Extract the (X, Y) coordinate from the center of the cell holding the provided text.  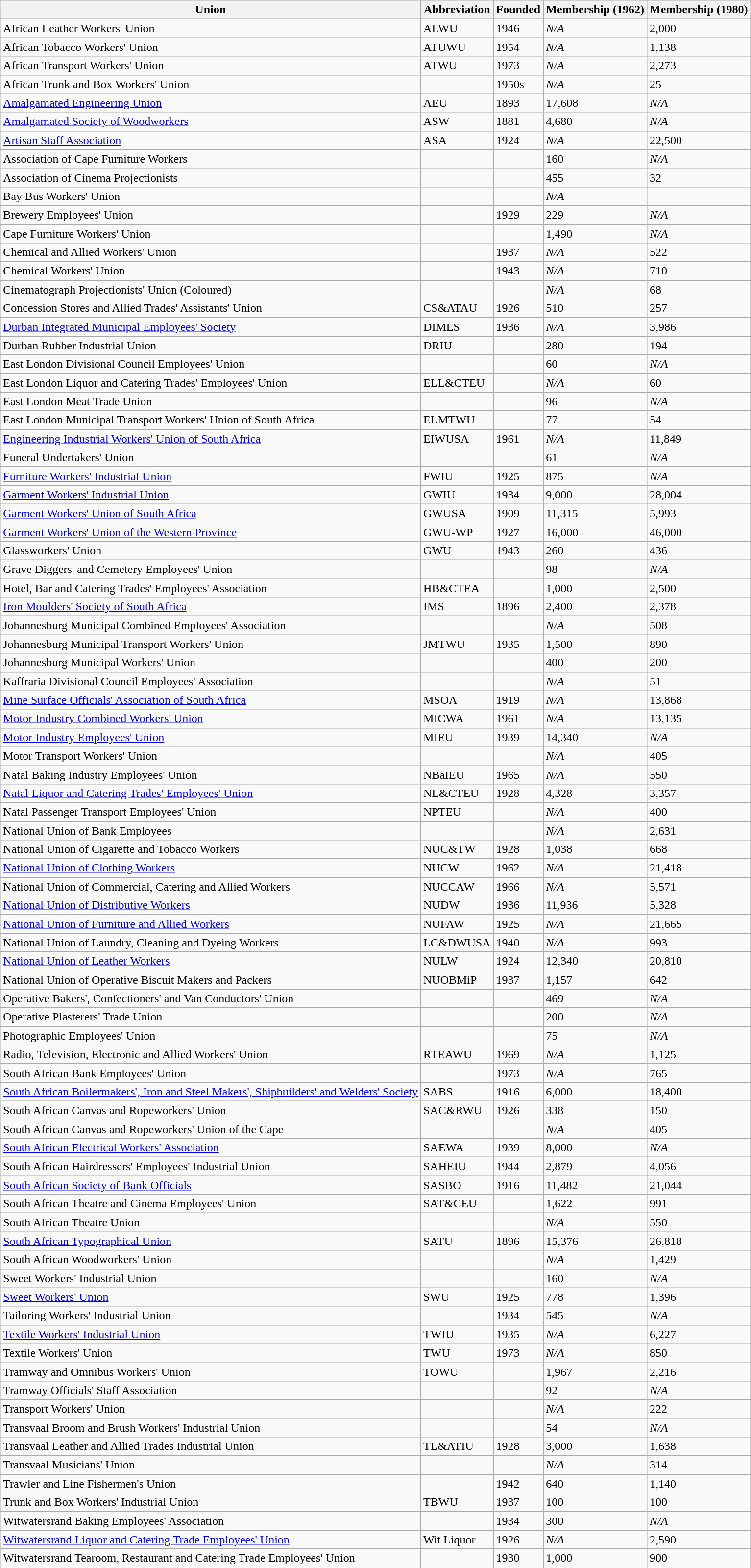
765 (699, 1073)
1893 (518, 103)
African Leather Workers' Union (211, 28)
Engineering Industrial Workers' Union of South Africa (211, 439)
Operative Bakers', Confectioners' and Van Conductors' Union (211, 998)
TBWU (457, 1502)
1,125 (699, 1054)
South African Theatre and Cinema Employees' Union (211, 1204)
ELMTWU (457, 420)
Kaffraria Divisional Council Employees' Association (211, 681)
32 (699, 177)
Natal Passenger Transport Employees' Union (211, 812)
African Transport Workers' Union (211, 66)
1942 (518, 1484)
1965 (518, 774)
510 (595, 308)
South African Bank Employees' Union (211, 1073)
9,000 (595, 495)
HB&CTEA (457, 588)
South African Hairdressers' Employees' Industrial Union (211, 1167)
229 (595, 215)
Witwatersrand Baking Employees' Association (211, 1521)
TWIU (457, 1334)
ASW (457, 122)
22,500 (699, 140)
SABS (457, 1092)
National Union of Distributive Workers (211, 905)
5,328 (699, 905)
NUCCAW (457, 887)
South African Electrical Workers' Association (211, 1148)
1969 (518, 1054)
Witwatersrand Liquor and Catering Trade Employees' Union (211, 1540)
DRIU (457, 346)
Mine Surface Officials' Association of South Africa (211, 700)
Amalgamated Society of Woodworkers (211, 122)
991 (699, 1204)
Membership (1980) (699, 10)
National Union of Laundry, Cleaning and Dyeing Workers (211, 943)
Durban Rubber Industrial Union (211, 346)
2,273 (699, 66)
Sweet Workers' Union (211, 1297)
Funeral Undertakers' Union (211, 457)
National Union of Furniture and Allied Workers (211, 924)
1,138 (699, 47)
222 (699, 1409)
850 (699, 1353)
Tramway and Omnibus Workers' Union (211, 1371)
CS&ATAU (457, 308)
46,000 (699, 532)
1,140 (699, 1484)
SAEWA (457, 1148)
NL&CTEU (457, 793)
15,376 (595, 1241)
61 (595, 457)
NUFAW (457, 924)
1909 (518, 513)
2,000 (699, 28)
JMTWU (457, 644)
Natal Baking Industry Employees' Union (211, 774)
522 (699, 252)
GWU-WP (457, 532)
1966 (518, 887)
MSOA (457, 700)
13,135 (699, 719)
257 (699, 308)
98 (595, 570)
Transvaal Musicians' Union (211, 1465)
3,986 (699, 327)
ELL&CTEU (457, 383)
1930 (518, 1558)
Textile Workers' Industrial Union (211, 1334)
Transvaal Broom and Brush Workers' Industrial Union (211, 1428)
ATUWU (457, 47)
Membership (1962) (595, 10)
11,482 (595, 1185)
MIEU (457, 737)
Concession Stores and Allied Trades' Assistants' Union (211, 308)
Glassworkers' Union (211, 551)
Bay Bus Workers' Union (211, 196)
2,216 (699, 1371)
1919 (518, 700)
Wit Liquor (457, 1540)
75 (595, 1036)
900 (699, 1558)
Brewery Employees' Union (211, 215)
Johannesburg Municipal Combined Employees' Association (211, 625)
68 (699, 290)
Photographic Employees' Union (211, 1036)
20,810 (699, 961)
455 (595, 177)
993 (699, 943)
Textile Workers' Union (211, 1353)
314 (699, 1465)
338 (595, 1110)
Transport Workers' Union (211, 1409)
African Tobacco Workers' Union (211, 47)
Union (211, 10)
MICWA (457, 719)
SAT&CEU (457, 1204)
18,400 (699, 1092)
SASBO (457, 1185)
NUDW (457, 905)
African Trunk and Box Workers' Union (211, 84)
NUCW (457, 868)
21,418 (699, 868)
NBaIEU (457, 774)
Trunk and Box Workers' Industrial Union (211, 1502)
National Union of Operative Biscuit Makers and Packers (211, 980)
GWU (457, 551)
National Union of Bank Employees (211, 831)
Iron Moulders' Society of South Africa (211, 607)
2,400 (595, 607)
Motor Transport Workers' Union (211, 756)
1950s (518, 84)
Johannesburg Municipal Transport Workers' Union (211, 644)
1,157 (595, 980)
Grave Diggers' and Cemetery Employees' Union (211, 570)
1944 (518, 1167)
875 (595, 476)
28,004 (699, 495)
2,590 (699, 1540)
260 (595, 551)
4,680 (595, 122)
NUC&TW (457, 849)
East London Meat Trade Union (211, 401)
National Union of Cigarette and Tobacco Workers (211, 849)
Hotel, Bar and Catering Trades' Employees' Association (211, 588)
778 (595, 1297)
Motor Industry Employees' Union (211, 737)
Garment Workers' Union of South Africa (211, 513)
Amalgamated Engineering Union (211, 103)
6,000 (595, 1092)
South African Canvas and Ropeworkers' Union of the Cape (211, 1129)
8,000 (595, 1148)
Witwatersrand Tearoom, Restaurant and Catering Trade Employees' Union (211, 1558)
SWU (457, 1297)
Abbreviation (457, 10)
NPTEU (457, 812)
Sweet Workers' Industrial Union (211, 1278)
436 (699, 551)
300 (595, 1521)
11,315 (595, 513)
469 (595, 998)
890 (699, 644)
Radio, Television, Electronic and Allied Workers' Union (211, 1054)
NULW (457, 961)
Artisan Staff Association (211, 140)
1962 (518, 868)
668 (699, 849)
LC&DWUSA (457, 943)
TOWU (457, 1371)
51 (699, 681)
2,378 (699, 607)
11,936 (595, 905)
14,340 (595, 737)
3,000 (595, 1446)
710 (699, 271)
1,429 (699, 1260)
Association of Cinema Projectionists (211, 177)
96 (595, 401)
150 (699, 1110)
1,622 (595, 1204)
1,500 (595, 644)
25 (699, 84)
Cinematograph Projectionists' Union (Coloured) (211, 290)
GWUSA (457, 513)
1,967 (595, 1371)
Motor Industry Combined Workers' Union (211, 719)
ASA (457, 140)
1927 (518, 532)
16,000 (595, 532)
East London Divisional Council Employees' Union (211, 364)
1881 (518, 122)
545 (595, 1316)
77 (595, 420)
IMS (457, 607)
Natal Liquor and Catering Trades' Employees' Union (211, 793)
1,038 (595, 849)
1954 (518, 47)
1,638 (699, 1446)
2,879 (595, 1167)
ATWU (457, 66)
5,993 (699, 513)
FWIU (457, 476)
1946 (518, 28)
26,818 (699, 1241)
2,500 (699, 588)
ALWU (457, 28)
2,631 (699, 831)
21,665 (699, 924)
508 (699, 625)
South African Theatre Union (211, 1222)
1940 (518, 943)
South African Society of Bank Officials (211, 1185)
Johannesburg Municipal Workers' Union (211, 663)
RTEAWU (457, 1054)
East London Municipal Transport Workers' Union of South Africa (211, 420)
21,044 (699, 1185)
SAHEIU (457, 1167)
South African Woodworkers' Union (211, 1260)
17,608 (595, 103)
National Union of Commercial, Catering and Allied Workers (211, 887)
Cape Furniture Workers' Union (211, 234)
SAC&RWU (457, 1110)
Furniture Workers' Industrial Union (211, 476)
EIWUSA (457, 439)
TWU (457, 1353)
5,571 (699, 887)
642 (699, 980)
GWIU (457, 495)
Trawler and Line Fishermen's Union (211, 1484)
640 (595, 1484)
Garment Workers' Union of the Western Province (211, 532)
Garment Workers' Industrial Union (211, 495)
Chemical and Allied Workers' Union (211, 252)
South African Typographical Union (211, 1241)
South African Boilermakers', Iron and Steel Makers', Shipbuilders' and Welders' Society (211, 1092)
194 (699, 346)
Durban Integrated Municipal Employees' Society (211, 327)
4,056 (699, 1167)
NUOBMiP (457, 980)
East London Liquor and Catering Trades' Employees' Union (211, 383)
Tramway Officials' Staff Association (211, 1390)
13,868 (699, 700)
4,328 (595, 793)
Association of Cape Furniture Workers (211, 159)
DIMES (457, 327)
Tailoring Workers' Industrial Union (211, 1316)
1929 (518, 215)
1,396 (699, 1297)
TL&ATIU (457, 1446)
11,849 (699, 439)
1,490 (595, 234)
National Union of Leather Workers (211, 961)
SATU (457, 1241)
12,340 (595, 961)
South African Canvas and Ropeworkers' Union (211, 1110)
Founded (518, 10)
Chemical Workers' Union (211, 271)
6,227 (699, 1334)
National Union of Clothing Workers (211, 868)
280 (595, 346)
AEU (457, 103)
3,357 (699, 793)
92 (595, 1390)
Operative Plasterers' Trade Union (211, 1017)
Transvaal Leather and Allied Trades Industrial Union (211, 1446)
